Detect which cell encompasses the target text, then output its (X, Y) center coordinate. 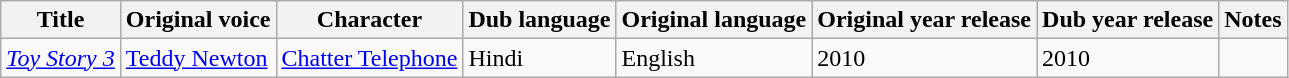
Chatter Telephone (370, 58)
Original year release (924, 20)
Original voice (198, 20)
Dub language (540, 20)
English (714, 58)
Dub year release (1128, 20)
Teddy Newton (198, 58)
Character (370, 20)
Toy Story 3 (61, 58)
Title (61, 20)
Hindi (540, 58)
Original language (714, 20)
Notes (1253, 20)
